Determine the (x, y) coordinate at the center of the cell enclosing the given text.  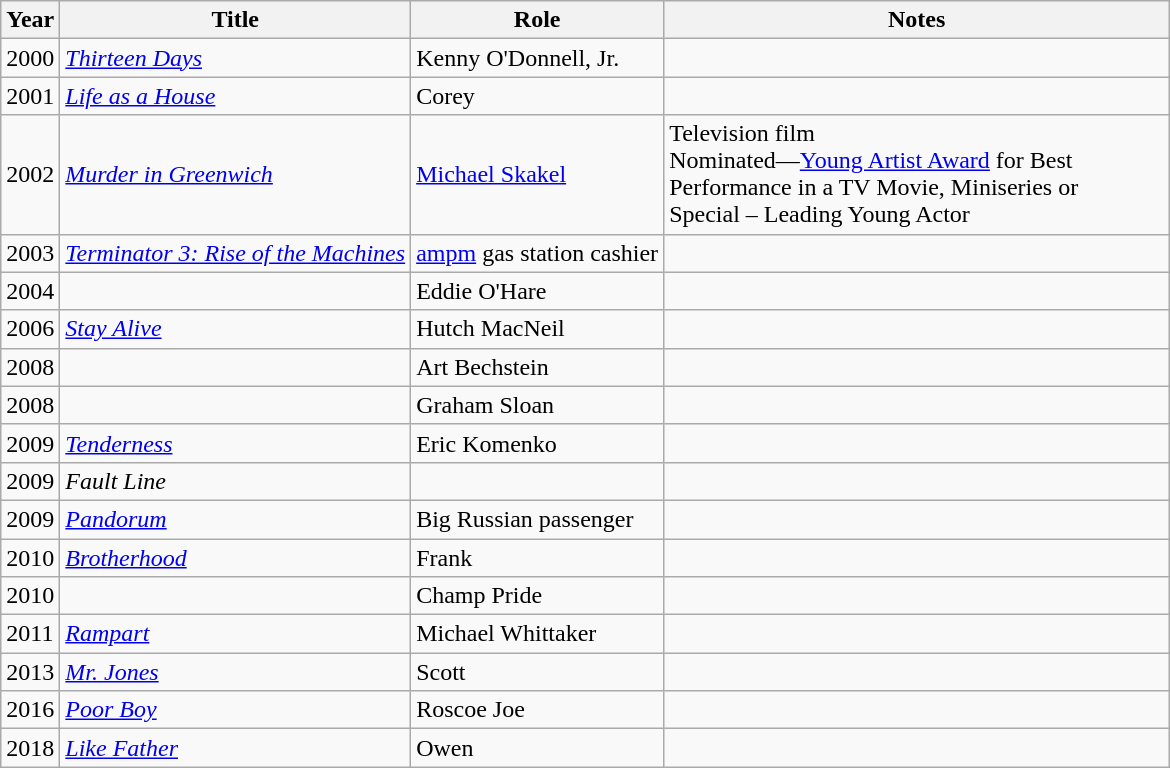
Owen (538, 748)
2001 (30, 96)
Brotherhood (236, 557)
Big Russian passenger (538, 519)
Champ Pride (538, 596)
2003 (30, 253)
2002 (30, 174)
Murder in Greenwich (236, 174)
Like Father (236, 748)
Eric Komenko (538, 443)
Michael Skakel (538, 174)
Rampart (236, 634)
Michael Whittaker (538, 634)
Poor Boy (236, 710)
Television filmNominated—Young Artist Award for Best Performance in a TV Movie, Miniseries or Special – Leading Young Actor (917, 174)
Scott (538, 672)
Frank (538, 557)
Terminator 3: Rise of the Machines (236, 253)
2018 (30, 748)
Corey (538, 96)
Title (236, 20)
2004 (30, 291)
Hutch MacNeil (538, 329)
Graham Sloan (538, 405)
Art Bechstein (538, 367)
2011 (30, 634)
Thirteen Days (236, 58)
Eddie O'Hare (538, 291)
Roscoe Joe (538, 710)
Notes (917, 20)
Year (30, 20)
ampm gas station cashier (538, 253)
2013 (30, 672)
Stay Alive (236, 329)
Pandorum (236, 519)
Kenny O'Donnell, Jr. (538, 58)
Mr. Jones (236, 672)
Fault Line (236, 481)
Life as a House (236, 96)
Role (538, 20)
2016 (30, 710)
2006 (30, 329)
2000 (30, 58)
Tenderness (236, 443)
